Search for the cell housing the specified text and yield its (x, y) center coordinate. 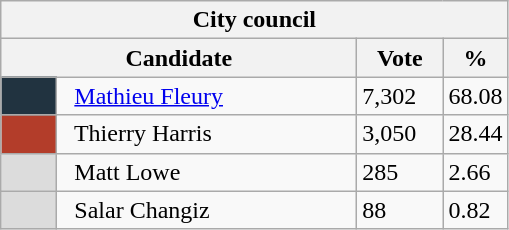
2.66 (476, 172)
28.44 (476, 134)
Matt Lowe (207, 172)
Mathieu Fleury (207, 96)
285 (400, 172)
Vote (400, 58)
68.08 (476, 96)
Salar Changiz (207, 210)
Candidate (179, 58)
City council (254, 20)
Thierry Harris (207, 134)
0.82 (476, 210)
3,050 (400, 134)
% (476, 58)
7,302 (400, 96)
88 (400, 210)
